Locate the cell with the specified text and output its (X, Y) center coordinate. 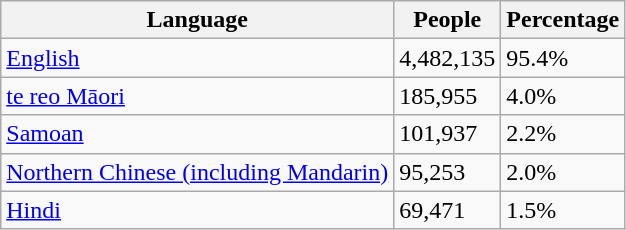
4.0% (563, 96)
Percentage (563, 20)
2.2% (563, 134)
1.5% (563, 210)
te reo Māori (198, 96)
2.0% (563, 172)
95,253 (448, 172)
Hindi (198, 210)
Language (198, 20)
Northern Chinese (including Mandarin) (198, 172)
4,482,135 (448, 58)
95.4% (563, 58)
Samoan (198, 134)
101,937 (448, 134)
185,955 (448, 96)
69,471 (448, 210)
People (448, 20)
English (198, 58)
